Return the (x, y) coordinate for the center point of the cell that contains the specified text.  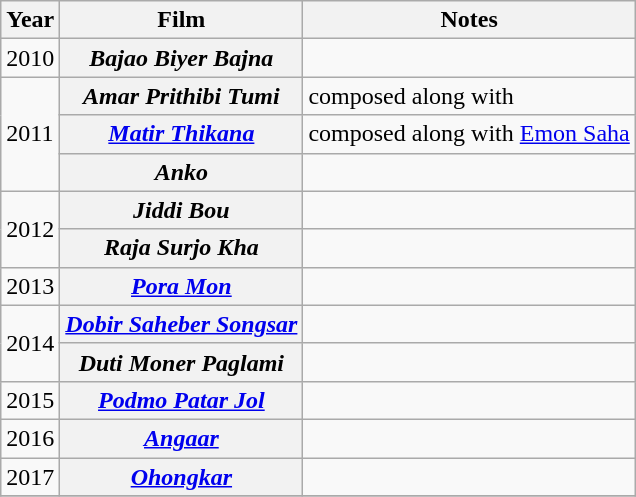
Bajao Biyer Bajna (182, 58)
2016 (30, 438)
2012 (30, 229)
Podmo Patar Jol (182, 400)
Film (182, 20)
2013 (30, 286)
Jiddi Bou (182, 210)
Duti Moner Paglami (182, 362)
composed along with Emon Saha (469, 134)
composed along with (469, 96)
Angaar (182, 438)
Notes (469, 20)
Pora Mon (182, 286)
Anko (182, 172)
2011 (30, 134)
Raja Surjo Kha (182, 248)
2010 (30, 58)
Matir Thikana (182, 134)
Amar Prithibi Tumi (182, 96)
2015 (30, 400)
Ohongkar (182, 477)
2017 (30, 477)
2014 (30, 343)
Dobir Saheber Songsar (182, 324)
Year (30, 20)
